Search for the cell housing the specified text and yield its (x, y) center coordinate. 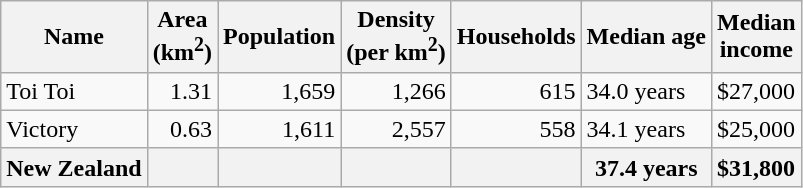
37.4 years (646, 167)
2,557 (396, 129)
34.1 years (646, 129)
Medianincome (756, 37)
Area(km2) (182, 37)
1,611 (280, 129)
1.31 (182, 91)
Density(per km2) (396, 37)
34.0 years (646, 91)
615 (516, 91)
Households (516, 37)
$25,000 (756, 129)
Victory (74, 129)
$31,800 (756, 167)
New Zealand (74, 167)
558 (516, 129)
1,659 (280, 91)
$27,000 (756, 91)
Median age (646, 37)
1,266 (396, 91)
Population (280, 37)
Toi Toi (74, 91)
Name (74, 37)
0.63 (182, 129)
